Find where the given text appears and provide that cell's center as [x, y] coordinate. 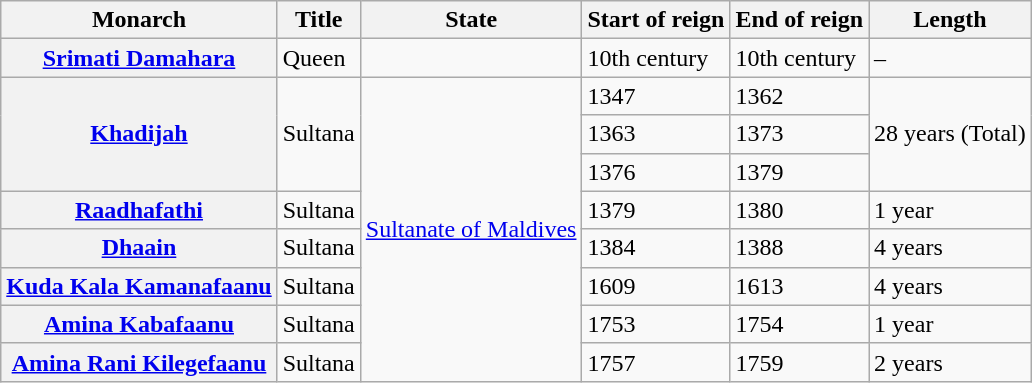
– [950, 58]
1753 [656, 324]
Title [318, 20]
Length [950, 20]
1384 [656, 248]
Start of reign [656, 20]
Dhaain [139, 248]
1754 [800, 324]
Kuda Kala Kamanafaanu [139, 286]
Amina Kabafaanu [139, 324]
1609 [656, 286]
1380 [800, 210]
1613 [800, 286]
Amina Rani Kilegefaanu [139, 362]
1362 [800, 96]
1759 [800, 362]
Raadhafathi [139, 210]
Monarch [139, 20]
2 years [950, 362]
28 years (Total) [950, 134]
Khadijah [139, 134]
1388 [800, 248]
Queen [318, 58]
Sultanate of Maldives [471, 229]
1373 [800, 134]
1347 [656, 96]
1757 [656, 362]
State [471, 20]
Srimati Damahara [139, 58]
1376 [656, 172]
1363 [656, 134]
End of reign [800, 20]
